Provide the [X, Y] coordinate of the cell's center where the given text is located.  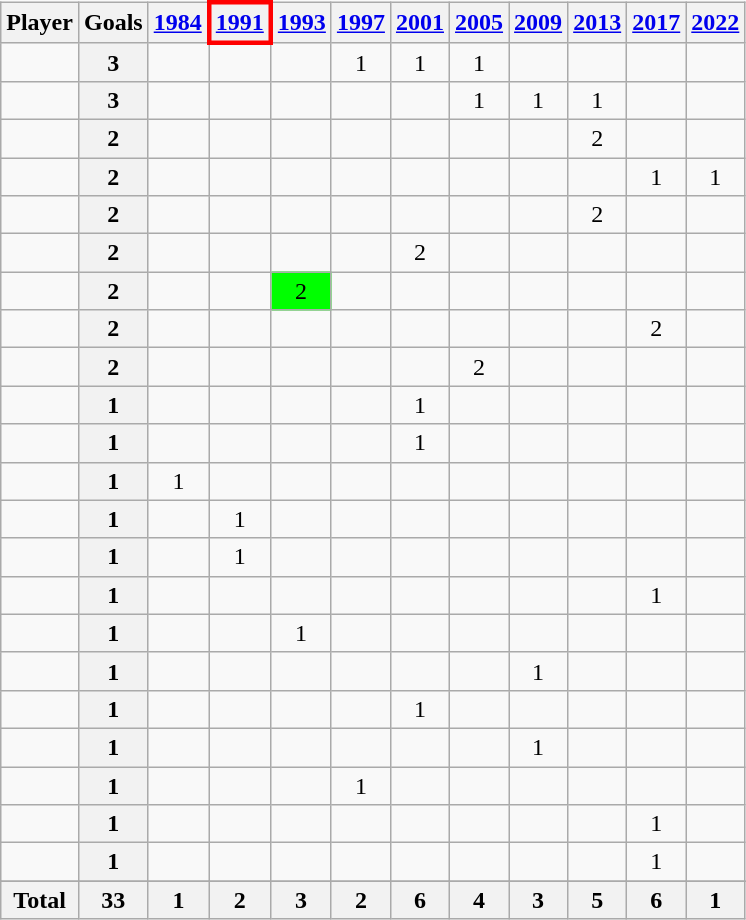
2017 [656, 22]
1993 [302, 22]
33 [113, 900]
2009 [538, 22]
1991 [240, 22]
Goals [113, 22]
1997 [360, 22]
1984 [178, 22]
2013 [598, 22]
Player [40, 22]
Total [40, 900]
2005 [480, 22]
4 [480, 900]
5 [598, 900]
2022 [716, 22]
2001 [420, 22]
